Scan for the cell matching the given text and deliver its (x, y) coordinate at center. 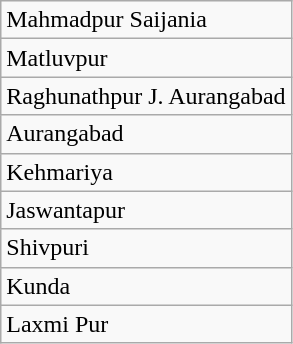
Shivpuri (146, 248)
Mahmadpur Saijania (146, 20)
Laxmi Pur (146, 324)
Raghunathpur J. Aurangabad (146, 96)
Aurangabad (146, 134)
Matluvpur (146, 58)
Kehmariya (146, 172)
Kunda (146, 286)
Jaswantapur (146, 210)
